Pinpoint the cell where the given text exists, returning its (X, Y) midpoint coordinate. 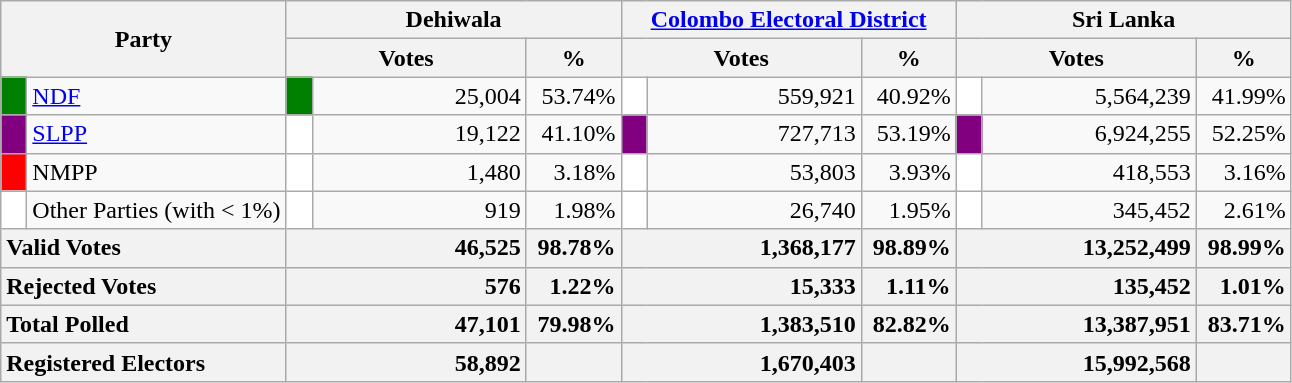
15,992,568 (1076, 362)
1.11% (908, 286)
2.61% (1244, 210)
83.71% (1244, 324)
Party (144, 39)
58,892 (406, 362)
47,101 (406, 324)
919 (419, 210)
Registered Electors (144, 362)
1,383,510 (741, 324)
41.10% (574, 134)
345,452 (1089, 210)
15,333 (741, 286)
19,122 (419, 134)
1.01% (1244, 286)
1,670,403 (741, 362)
727,713 (754, 134)
79.98% (574, 324)
41.99% (1244, 96)
576 (406, 286)
98.99% (1244, 248)
1.95% (908, 210)
1.22% (574, 286)
135,452 (1076, 286)
53.74% (574, 96)
NMPP (156, 172)
52.25% (1244, 134)
1.98% (574, 210)
82.82% (908, 324)
Sri Lanka (1124, 20)
26,740 (754, 210)
3.93% (908, 172)
53.19% (908, 134)
Total Polled (144, 324)
6,924,255 (1089, 134)
1,480 (419, 172)
Other Parties (with < 1%) (156, 210)
5,564,239 (1089, 96)
559,921 (754, 96)
53,803 (754, 172)
NDF (156, 96)
Dehiwala (454, 20)
13,387,951 (1076, 324)
Rejected Votes (144, 286)
3.18% (574, 172)
3.16% (1244, 172)
98.78% (574, 248)
40.92% (908, 96)
98.89% (908, 248)
25,004 (419, 96)
Valid Votes (144, 248)
13,252,499 (1076, 248)
SLPP (156, 134)
1,368,177 (741, 248)
418,553 (1089, 172)
Colombo Electoral District (788, 20)
46,525 (406, 248)
